From the cell containing the given text, extract its center point as (X, Y) coordinate. 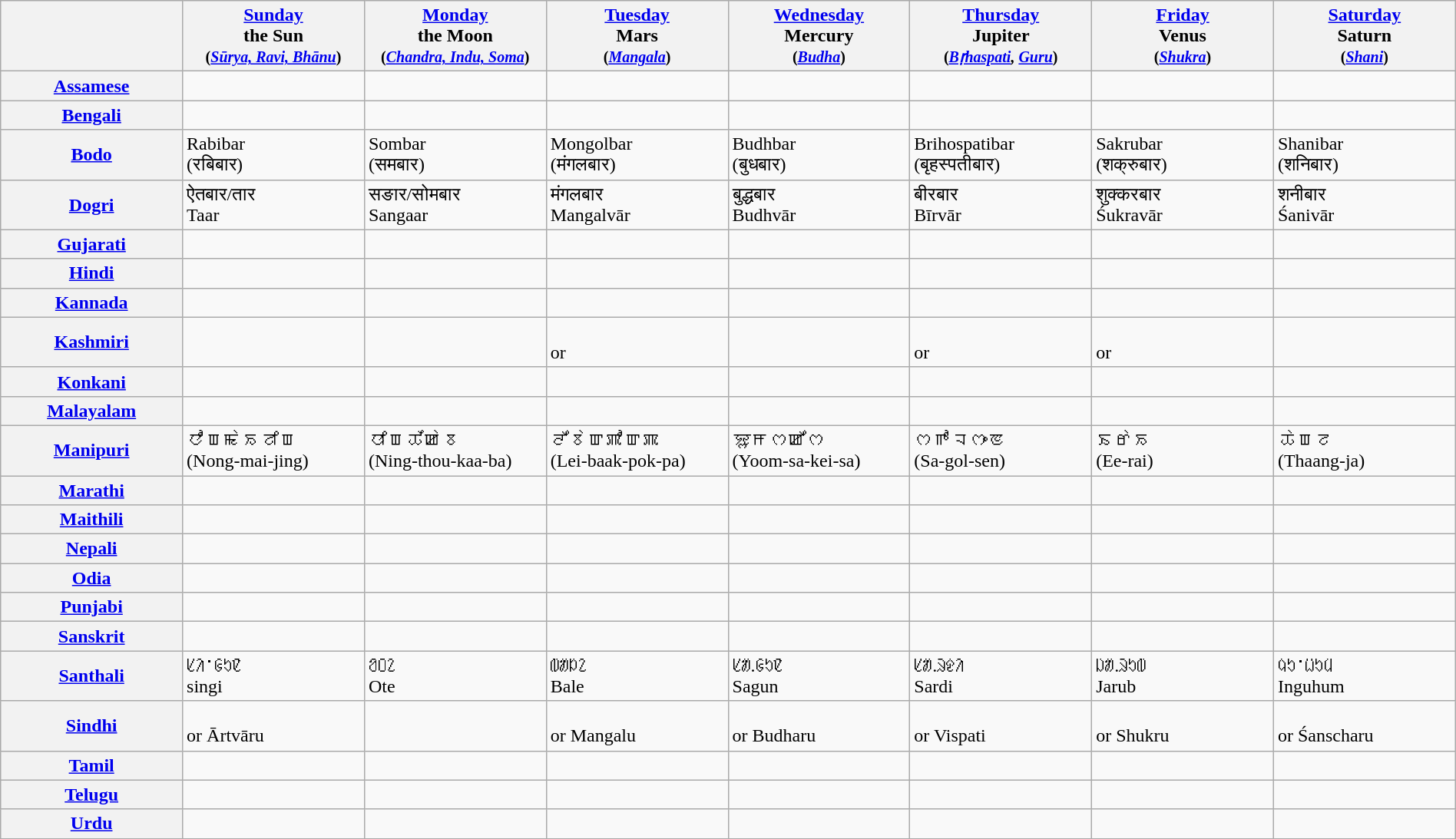
ꯅꯤꯡꯊꯧꯀꯥꯕ (Ning-thou-kaa-ba) (455, 450)
ᱡᱟ.ᱨᱩᱵ Jarub (1183, 675)
Rabibar (रबिबार) (273, 155)
Santhali (92, 675)
WednesdayMercury(Budha) (819, 36)
or Budharu (819, 726)
Bengali (92, 115)
Monday the Moon (Chandra, Indu, Soma) (455, 36)
or Vispati (1001, 726)
Kannada (92, 302)
सङार/सोमबार Sangaar (455, 204)
Shanibar (शनिबार) (1364, 155)
बीरबार Bīrvār (1001, 204)
Konkani (92, 382)
Sakrubar (शक्रुबार) (1183, 155)
Urdu (92, 824)
मंगलबार Mangalvār (637, 204)
Punjabi (92, 607)
ꯅꯣꯡꯃꯥꯢꯖꯤꯡ (Nong-mai-jing) (273, 450)
Saturday Saturn(Shani) (1364, 36)
Kashmiri (92, 342)
Brihospatibar (बृहस्पतीबार) (1001, 155)
शनीबार Śanivār (1364, 204)
Manipuri (92, 450)
ᱚᱛᱮ Ote (455, 675)
ᱥᱤᱸᱜᱩᱱ singi (273, 675)
Maithili (92, 520)
Hindi (92, 273)
or Mangalu (637, 726)
Sindhi (92, 726)
Malayalam (92, 411)
Odia (92, 578)
ꯂꯩꯕꯥꯛꯄꯣꯛꯄ (Lei-baak-pok-pa) (637, 450)
or Śanscharu (1364, 726)
ꯏꯔꯥꯢ (Ee-rai) (1183, 450)
Telugu (92, 794)
or Ārtvāru (273, 726)
or Shukru (1183, 726)
ᱵᱟᱞᱮ Bale (637, 675)
ꯊꯥꯡꯖ (Thaang-ja) (1364, 450)
बुद्धबार Budhvār (819, 204)
ThursdayJupiter(Bṛhaspati, Guru) (1001, 36)
ᱥᱟ.ᱜᱩᱱ Sagun (819, 675)
Bodo (92, 155)
शुक्करबार Śukravār (1183, 204)
Assamese (92, 86)
Sanskrit (92, 636)
ꯌꯨꯝꯁꯀꯩꯁ (Yoom-sa-kei-sa) (819, 450)
Sunday the Sun(Sūrya, Ravi, Bhānu) (273, 36)
Tamil (92, 765)
Nepali (92, 549)
ᱥᱟ.ᱨᱫᱤ Sardi (1001, 675)
ꯁꯒꯣꯜꯁꯦꯟ (Sa-gol-sen) (1001, 450)
Mongolbar (मंगलबार) (637, 155)
ऐतबार/तार Taar (273, 204)
Budhbar (बुधबार) (819, 155)
TuesdayMars(Mangala) (637, 36)
Friday Venus(Shukra) (1183, 36)
ᱧᱩᱸᱦᱩᱢ Inguhum (1364, 675)
Marathi (92, 491)
Gujarati (92, 244)
Sombar (समबार) (455, 155)
Dogri (92, 204)
